Search for the cell housing the specified text and yield its (x, y) center coordinate. 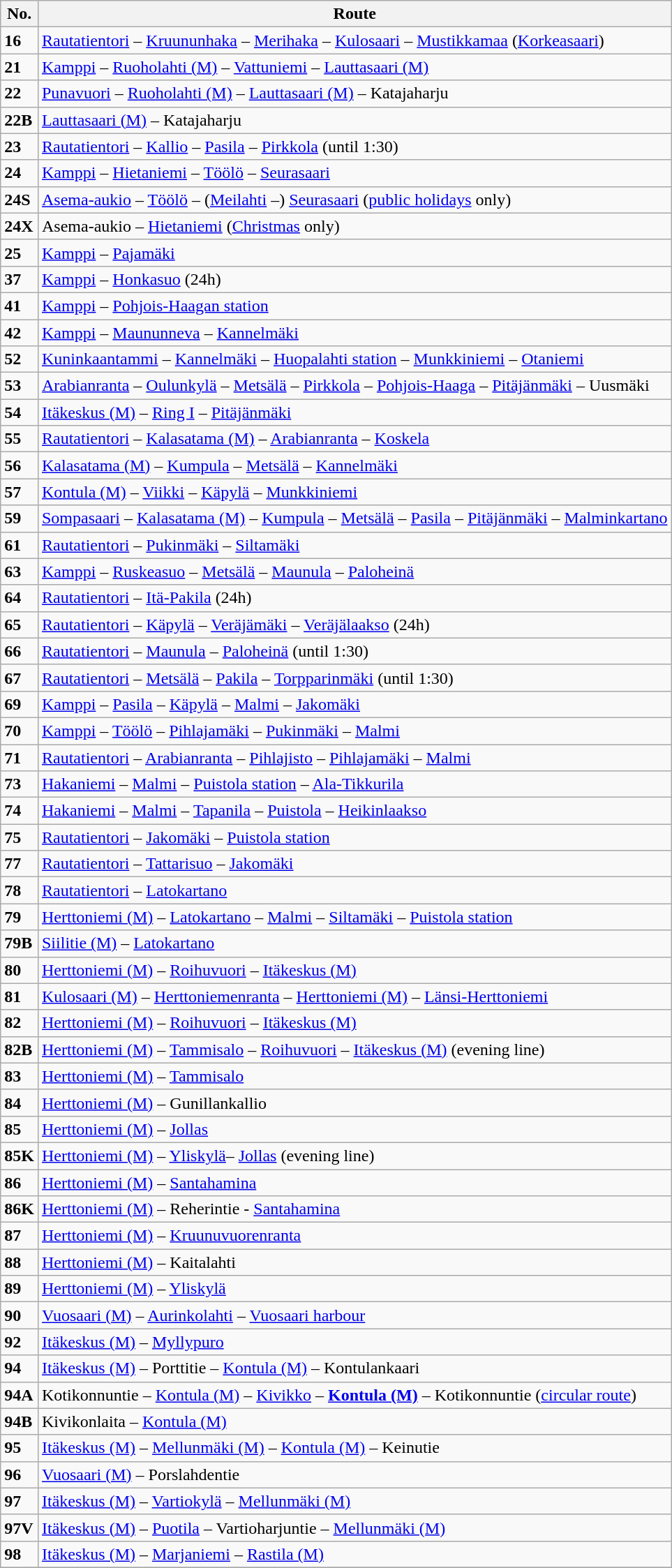
Itäkeskus (M) – Myllypuro (354, 1342)
22B (20, 120)
78 (20, 890)
Itäkeskus (M) – Porttitie – Kontula (M) – Kontulankaari (354, 1368)
88 (20, 1262)
Itäkeskus (M) – Marjaniemi – Rastila (M) (354, 1554)
Kamppi – Maununneva – Kannelmäki (354, 333)
21 (20, 67)
86 (20, 1183)
Rautatientori – Kallio – Pasila – Pirkkola (until 1:30) (354, 147)
56 (20, 465)
84 (20, 1103)
Kamppi – Ruoholahti (M) – Vattuniemi – Lauttasaari (M) (354, 67)
Herttoniemi (M) – Reherintie - Santahamina (354, 1209)
95 (20, 1448)
82 (20, 1023)
23 (20, 147)
69 (20, 704)
94A (20, 1395)
97V (20, 1528)
Kamppi – Pajamäki (354, 253)
59 (20, 518)
Rautatientori – Maunula – Paloheinä (until 1:30) (354, 651)
Kamppi – Honkasuo (24h) (354, 279)
Vuosaari (M) – Porslahdentie (354, 1474)
57 (20, 492)
Rautatientori – Metsälä – Pakila – Torpparinmäki (until 1:30) (354, 678)
Rautatientori – Kalasatama (M) – Arabianranta – Koskela (354, 439)
24X (20, 226)
70 (20, 731)
Kuninkaantammi – Kannelmäki – Huopalahti station – Munkkiniemi – Otaniemi (354, 359)
Herttoniemi (M) – Kruunuvuorenranta (354, 1236)
79 (20, 917)
24 (20, 173)
94B (20, 1421)
96 (20, 1474)
Asema-aukio – Hietaniemi (Christmas only) (354, 226)
Lauttasaari (M) – Katajaharju (354, 120)
80 (20, 970)
85 (20, 1129)
94 (20, 1368)
75 (20, 837)
41 (20, 306)
Itäkeskus (M) – Puotila – Vartioharjuntie – Mellunmäki (M) (354, 1528)
Punavuori – Ruoholahti (M) – Lauttasaari (M) – Katajaharju (354, 94)
61 (20, 545)
82B (20, 1050)
Herttoniemi (M) – Latokartano – Malmi – Siltamäki – Puistola station (354, 917)
Herttoniemi (M) – Santahamina (354, 1183)
Rautatientori – Pukinmäki – Siltamäki (354, 545)
89 (20, 1289)
Herttoniemi (M) – Kaitalahti (354, 1262)
25 (20, 253)
Kotikonnuntie – Kontula (M) – Kivikko – Kontula (M) – Kotikonnuntie (circular route) (354, 1395)
Kamppi – Pasila – Käpylä – Malmi – Jakomäki (354, 704)
65 (20, 625)
79B (20, 943)
Kamppi – Pohjois-Haagan station (354, 306)
81 (20, 996)
63 (20, 572)
Kulosaari (M) – Herttoniemenranta – Herttoniemi (M) – Länsi-Herttoniemi (354, 996)
85K (20, 1156)
73 (20, 784)
16 (20, 40)
90 (20, 1315)
Rautatientori – Itä-Pakila (24h) (354, 598)
Herttoniemi (M) – Gunillankallio (354, 1103)
Kivikonlaita – Kontula (M) (354, 1421)
Herttoniemi (M) – Tammisalo – Roihuvuori – Itäkeskus (M) (evening line) (354, 1050)
Sompasaari – Kalasatama (M) – Kumpula – Metsälä – Pasila – Pitäjänmäki – Malminkartano (354, 518)
37 (20, 279)
Rautatientori – Latokartano (354, 890)
No. (20, 14)
Siilitie (M) – Latokartano (354, 943)
Herttoniemi (M) – Yliskylä– Jollas (evening line) (354, 1156)
64 (20, 598)
Itäkeskus (M) – Vartiokylä – Mellunmäki (M) (354, 1501)
24S (20, 200)
Kamppi – Hietaniemi – Töölö – Seurasaari (354, 173)
97 (20, 1501)
Hakaniemi – Malmi – Puistola station – Ala-Tikkurila (354, 784)
Herttoniemi (M) – Yliskylä (354, 1289)
Kalasatama (M) – Kumpula – Metsälä – Kannelmäki (354, 465)
52 (20, 359)
Itäkeskus (M) – Ring I – Pitäjänmäki (354, 412)
Kamppi – Töölö – Pihlajamäki – Pukinmäki – Malmi (354, 731)
83 (20, 1076)
Rautatientori – Kruununhaka – Merihaka – Kulosaari – Mustikkamaa (Korkeasaari) (354, 40)
Itäkeskus (M) – Mellunmäki (M) – Kontula (M) – Keinutie (354, 1448)
67 (20, 678)
Arabianranta – Oulunkylä – Metsälä – Pirkkola – Pohjois-Haaga – Pitäjänmäki – Uusmäki (354, 386)
66 (20, 651)
77 (20, 864)
74 (20, 811)
42 (20, 333)
Kontula (M) – Viikki – Käpylä – Munkkiniemi (354, 492)
86K (20, 1209)
92 (20, 1342)
Rautatientori – Käpylä – Veräjämäki – Veräjälaakso (24h) (354, 625)
Kamppi – Ruskeasuo – Metsälä – Maunula – Paloheinä (354, 572)
Route (354, 14)
Asema-aukio – Töölö – (Meilahti –) Seurasaari (public holidays only) (354, 200)
Rautatientori – Arabianranta – Pihlajisto – Pihlajamäki – Malmi (354, 757)
87 (20, 1236)
Rautatientori – Jakomäki – Puistola station (354, 837)
Hakaniemi – Malmi – Tapanila – Puistola – Heikinlaakso (354, 811)
Vuosaari (M) – Aurinkolahti – Vuosaari harbour (354, 1315)
Herttoniemi (M) – Jollas (354, 1129)
55 (20, 439)
Rautatientori – Tattarisuo – Jakomäki (354, 864)
98 (20, 1554)
71 (20, 757)
54 (20, 412)
53 (20, 386)
22 (20, 94)
Herttoniemi (M) – Tammisalo (354, 1076)
